Provide the [X, Y] coordinate of the cell's center where the given text is located.  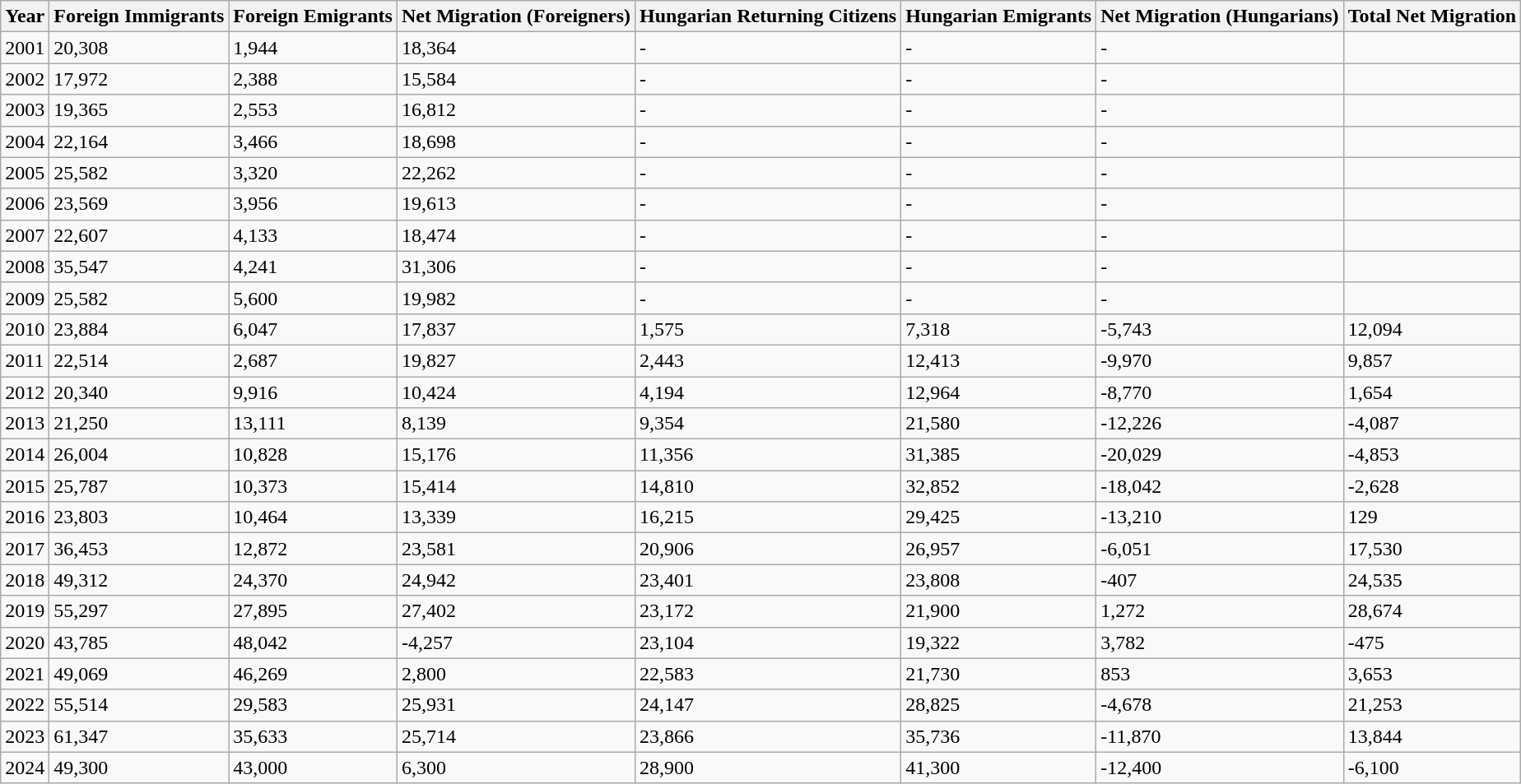
2,553 [313, 110]
4,133 [313, 235]
25,931 [515, 705]
23,569 [139, 204]
2006 [25, 204]
2017 [25, 549]
26,957 [999, 549]
24,942 [515, 580]
2018 [25, 580]
-11,870 [1220, 736]
Hungarian Emigrants [999, 16]
10,464 [313, 517]
2007 [25, 235]
2020 [25, 643]
19,322 [999, 643]
3,956 [313, 204]
23,808 [999, 580]
2023 [25, 736]
22,514 [139, 360]
28,900 [769, 768]
29,583 [313, 705]
21,250 [139, 424]
27,895 [313, 611]
20,340 [139, 392]
17,530 [1432, 549]
2013 [25, 424]
2003 [25, 110]
-4,257 [515, 643]
9,354 [769, 424]
2,388 [313, 79]
18,364 [515, 48]
12,094 [1432, 329]
-4,853 [1432, 455]
Net Migration (Foreigners) [515, 16]
Total Net Migration [1432, 16]
Year [25, 16]
16,812 [515, 110]
21,580 [999, 424]
1,944 [313, 48]
10,828 [313, 455]
Foreign Emigrants [313, 16]
23,803 [139, 517]
55,514 [139, 705]
22,607 [139, 235]
2011 [25, 360]
7,318 [999, 329]
-6,100 [1432, 768]
35,547 [139, 267]
-9,970 [1220, 360]
15,414 [515, 486]
-12,226 [1220, 424]
2012 [25, 392]
23,104 [769, 643]
27,402 [515, 611]
29,425 [999, 517]
21,253 [1432, 705]
-6,051 [1220, 549]
15,584 [515, 79]
35,633 [313, 736]
10,424 [515, 392]
19,613 [515, 204]
-18,042 [1220, 486]
43,785 [139, 643]
2022 [25, 705]
26,004 [139, 455]
11,356 [769, 455]
1,575 [769, 329]
31,306 [515, 267]
19,982 [515, 298]
24,147 [769, 705]
853 [1220, 674]
19,365 [139, 110]
55,297 [139, 611]
49,069 [139, 674]
49,312 [139, 580]
2002 [25, 79]
28,674 [1432, 611]
21,730 [999, 674]
1,654 [1432, 392]
31,385 [999, 455]
2,443 [769, 360]
46,269 [313, 674]
2,800 [515, 674]
-13,210 [1220, 517]
13,339 [515, 517]
32,852 [999, 486]
12,872 [313, 549]
9,916 [313, 392]
1,272 [1220, 611]
2009 [25, 298]
-12,400 [1220, 768]
20,906 [769, 549]
-4,087 [1432, 424]
2001 [25, 48]
23,172 [769, 611]
16,215 [769, 517]
15,176 [515, 455]
2004 [25, 141]
24,370 [313, 580]
61,347 [139, 736]
17,837 [515, 329]
4,241 [313, 267]
13,844 [1432, 736]
17,972 [139, 79]
Net Migration (Hungarians) [1220, 16]
14,810 [769, 486]
6,300 [515, 768]
3,320 [313, 173]
22,262 [515, 173]
28,825 [999, 705]
-475 [1432, 643]
-20,029 [1220, 455]
3,782 [1220, 643]
5,600 [313, 298]
6,047 [313, 329]
2019 [25, 611]
12,413 [999, 360]
35,736 [999, 736]
2010 [25, 329]
18,474 [515, 235]
23,866 [769, 736]
49,300 [139, 768]
4,194 [769, 392]
-4,678 [1220, 705]
12,964 [999, 392]
2021 [25, 674]
Foreign Immigrants [139, 16]
43,000 [313, 768]
10,373 [313, 486]
22,583 [769, 674]
23,581 [515, 549]
2008 [25, 267]
2015 [25, 486]
21,900 [999, 611]
20,308 [139, 48]
2016 [25, 517]
2005 [25, 173]
23,401 [769, 580]
18,698 [515, 141]
-8,770 [1220, 392]
-5,743 [1220, 329]
41,300 [999, 768]
2014 [25, 455]
9,857 [1432, 360]
23,884 [139, 329]
48,042 [313, 643]
19,827 [515, 360]
22,164 [139, 141]
3,466 [313, 141]
13,111 [313, 424]
8,139 [515, 424]
129 [1432, 517]
2,687 [313, 360]
3,653 [1432, 674]
25,787 [139, 486]
-2,628 [1432, 486]
25,714 [515, 736]
-407 [1220, 580]
36,453 [139, 549]
Hungarian Returning Citizens [769, 16]
2024 [25, 768]
24,535 [1432, 580]
